Search for the cell housing the specified text and yield its (X, Y) center coordinate. 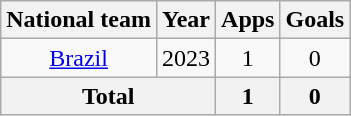
Year (186, 20)
Apps (248, 20)
Total (108, 96)
National team (79, 20)
Brazil (79, 58)
2023 (186, 58)
Goals (315, 20)
